Output the [X, Y] coordinate of the center of the cell containing the given text.  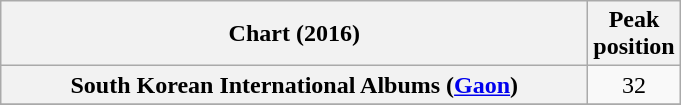
South Korean International Albums (Gaon) [294, 85]
32 [634, 85]
Chart (2016) [294, 34]
Peakposition [634, 34]
